Find where the given text appears and provide that cell's center as [x, y] coordinate. 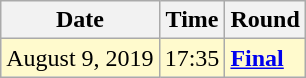
Date [80, 20]
Final [265, 58]
August 9, 2019 [80, 58]
17:35 [192, 58]
Round [265, 20]
Time [192, 20]
